Determine the (X, Y) coordinate at the center of the cell enclosing the given text.  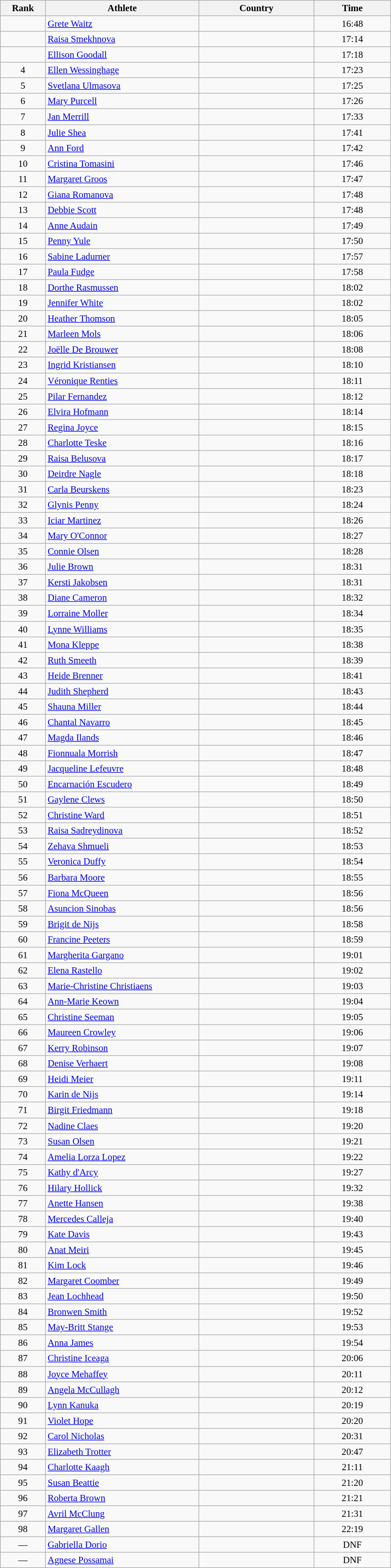
17:33 (352, 117)
49 (23, 769)
Christine Ward (122, 815)
81 (23, 1265)
71 (23, 1110)
70 (23, 1094)
5 (23, 86)
Jacqueline Lefeuvre (122, 769)
58 (23, 908)
19:07 (352, 1048)
Mona Kleppe (122, 644)
Carol Nicholas (122, 1436)
Charlotte Kaagh (122, 1467)
Elizabeth Trotter (122, 1452)
97 (23, 1514)
Karin de Nijs (122, 1094)
Barbara Moore (122, 877)
19:04 (352, 1002)
Country (257, 8)
Shauna Miller (122, 707)
64 (23, 1002)
18:58 (352, 924)
53 (23, 831)
17:42 (352, 148)
Violet Hope (122, 1421)
Carla Beurskens (122, 489)
Julie Brown (122, 567)
17:26 (352, 101)
Heide Brenner (122, 675)
Kathy d'Arcy (122, 1172)
18:15 (352, 427)
54 (23, 846)
86 (23, 1343)
Anna James (122, 1343)
Veronica Duffy (122, 862)
25 (23, 396)
Anat Meiri (122, 1250)
Gabriella Dorio (122, 1545)
Connie Olsen (122, 552)
19:05 (352, 1017)
Amelia Lorza Lopez (122, 1157)
17:58 (352, 272)
Avril McClung (122, 1514)
19:01 (352, 955)
Birgit Friedmann (122, 1110)
Agnese Possamai (122, 1560)
28 (23, 443)
Marie-Christine Christiaens (122, 986)
74 (23, 1157)
61 (23, 955)
20 (23, 319)
18:28 (352, 552)
76 (23, 1188)
7 (23, 117)
32 (23, 505)
Charlotte Teske (122, 443)
40 (23, 629)
Ann Ford (122, 148)
4 (23, 70)
Denise Verhaert (122, 1063)
17:18 (352, 55)
18:41 (352, 675)
19:14 (352, 1094)
37 (23, 583)
Mary O'Connor (122, 536)
Elena Rastello (122, 971)
Lorraine Moller (122, 613)
92 (23, 1436)
18:39 (352, 660)
16:48 (352, 24)
80 (23, 1250)
16 (23, 256)
Mercedes Calleja (122, 1219)
18:38 (352, 644)
21:20 (352, 1483)
18:10 (352, 365)
69 (23, 1079)
19:18 (352, 1110)
Rank (23, 8)
21:31 (352, 1514)
62 (23, 971)
66 (23, 1033)
19:40 (352, 1219)
19:08 (352, 1063)
20:19 (352, 1405)
18:08 (352, 350)
Margherita Gargano (122, 955)
Lynn Kanuka (122, 1405)
Time (352, 8)
Paula Fudge (122, 272)
26 (23, 412)
18:50 (352, 800)
18:48 (352, 769)
18:26 (352, 521)
10 (23, 163)
19:06 (352, 1033)
Jan Merrill (122, 117)
20:06 (352, 1359)
18:43 (352, 691)
Anette Hansen (122, 1203)
18:32 (352, 598)
Pilar Fernandez (122, 396)
Chantal Navarro (122, 722)
51 (23, 800)
30 (23, 474)
Anne Audain (122, 225)
88 (23, 1374)
94 (23, 1467)
41 (23, 644)
84 (23, 1312)
Jean Lochhead (122, 1296)
Kim Lock (122, 1265)
Christine Seeman (122, 1017)
Margaret Coomber (122, 1281)
19:20 (352, 1126)
Nadine Claes (122, 1126)
42 (23, 660)
Diane Cameron (122, 598)
11 (23, 179)
Ingrid Kristiansen (122, 365)
83 (23, 1296)
19:54 (352, 1343)
Maureen Crowley (122, 1033)
87 (23, 1359)
Encarnación Escudero (122, 784)
90 (23, 1405)
63 (23, 986)
17:41 (352, 133)
31 (23, 489)
55 (23, 862)
19:49 (352, 1281)
Fiona McQueen (122, 893)
Bronwen Smith (122, 1312)
Marleen Mols (122, 334)
Debbie Scott (122, 210)
18 (23, 288)
Jennifer White (122, 303)
18:46 (352, 738)
Mary Purcell (122, 101)
Joëlle De Brouwer (122, 350)
18:59 (352, 940)
18:55 (352, 877)
20:12 (352, 1390)
29 (23, 458)
77 (23, 1203)
18:05 (352, 319)
Penny Yule (122, 241)
Julie Shea (122, 133)
91 (23, 1421)
17:25 (352, 86)
39 (23, 613)
17:14 (352, 39)
85 (23, 1327)
Brigit de Nijs (122, 924)
17:49 (352, 225)
17:46 (352, 163)
19:46 (352, 1265)
18:44 (352, 707)
Kersti Jakobsen (122, 583)
19:45 (352, 1250)
19:27 (352, 1172)
Fionnuala Morrish (122, 753)
60 (23, 940)
20:31 (352, 1436)
73 (23, 1141)
Hilary Hollick (122, 1188)
20:47 (352, 1452)
18:18 (352, 474)
Zehava Shmueli (122, 846)
Roberta Brown (122, 1498)
Magda Ilands (122, 738)
Athlete (122, 8)
89 (23, 1390)
82 (23, 1281)
19:11 (352, 1079)
13 (23, 210)
19:02 (352, 971)
22:19 (352, 1529)
95 (23, 1483)
18:24 (352, 505)
17:50 (352, 241)
36 (23, 567)
Ruth Smeeth (122, 660)
27 (23, 427)
20:11 (352, 1374)
18:11 (352, 381)
Heather Thomson (122, 319)
Raisa Belusova (122, 458)
14 (23, 225)
33 (23, 521)
Véronique Renties (122, 381)
18:53 (352, 846)
45 (23, 707)
20:20 (352, 1421)
Angela McCullagh (122, 1390)
Dorthe Rasmussen (122, 288)
18:06 (352, 334)
72 (23, 1126)
44 (23, 691)
18:54 (352, 862)
52 (23, 815)
19:03 (352, 986)
18:45 (352, 722)
18:49 (352, 784)
Deirdre Nagle (122, 474)
18:51 (352, 815)
Ellen Wessinghage (122, 70)
18:35 (352, 629)
19:22 (352, 1157)
Ann-Marie Keown (122, 1002)
Kerry Robinson (122, 1048)
18:16 (352, 443)
Sabine Ladurner (122, 256)
67 (23, 1048)
47 (23, 738)
43 (23, 675)
21 (23, 334)
Margaret Gallen (122, 1529)
18:52 (352, 831)
93 (23, 1452)
19:50 (352, 1296)
Grete Waitz (122, 24)
Francine Peeters (122, 940)
79 (23, 1234)
Susan Beattie (122, 1483)
6 (23, 101)
8 (23, 133)
57 (23, 893)
Regina Joyce (122, 427)
18:34 (352, 613)
19:43 (352, 1234)
34 (23, 536)
18:47 (352, 753)
50 (23, 784)
19:52 (352, 1312)
17:23 (352, 70)
Kate Davis (122, 1234)
15 (23, 241)
56 (23, 877)
22 (23, 350)
17:57 (352, 256)
18:14 (352, 412)
24 (23, 381)
9 (23, 148)
18:27 (352, 536)
May-Britt Stange (122, 1327)
Lynne Williams (122, 629)
Raisa Smekhnova (122, 39)
Joyce Mehaffey (122, 1374)
96 (23, 1498)
Ellison Goodall (122, 55)
19:38 (352, 1203)
19:21 (352, 1141)
Susan Olsen (122, 1141)
Giana Romanova (122, 194)
35 (23, 552)
Judith Shepherd (122, 691)
18:23 (352, 489)
Margaret Groos (122, 179)
68 (23, 1063)
38 (23, 598)
Cristina Tomasini (122, 163)
65 (23, 1017)
18:17 (352, 458)
Asuncion Sinobas (122, 908)
19:53 (352, 1327)
Glynis Penny (122, 505)
Iciar Martinez (122, 521)
21:21 (352, 1498)
59 (23, 924)
Gaylene Clews (122, 800)
Elvira Hofmann (122, 412)
12 (23, 194)
98 (23, 1529)
18:12 (352, 396)
17:47 (352, 179)
Christine Iceaga (122, 1359)
21:11 (352, 1467)
48 (23, 753)
75 (23, 1172)
Heidi Meier (122, 1079)
Svetlana Ulmasova (122, 86)
Raisa Sadreydinova (122, 831)
23 (23, 365)
19:32 (352, 1188)
78 (23, 1219)
17 (23, 272)
19 (23, 303)
46 (23, 722)
